Search for the cell housing the specified text and yield its [x, y] center coordinate. 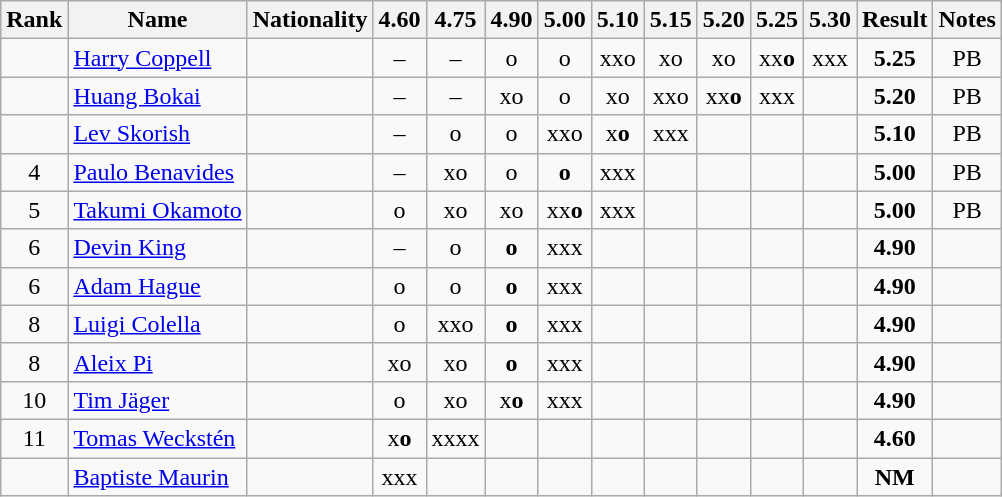
Tim Jäger [158, 400]
Huang Bokai [158, 96]
Aleix Pi [158, 362]
Paulo Benavides [158, 172]
4.75 [456, 20]
xxxx [456, 438]
5 [34, 210]
Adam Hague [158, 286]
Rank [34, 20]
10 [34, 400]
Luigi Colella [158, 324]
Devin King [158, 248]
NM [895, 477]
11 [34, 438]
Notes [967, 20]
Baptiste Maurin [158, 477]
Tomas Weckstén [158, 438]
4 [34, 172]
Lev Skorish [158, 134]
Result [895, 20]
Name [158, 20]
5.30 [830, 20]
5.15 [670, 20]
Nationality [310, 20]
Takumi Okamoto [158, 210]
Harry Coppell [158, 58]
